Search for the cell housing the specified text and yield its (x, y) center coordinate. 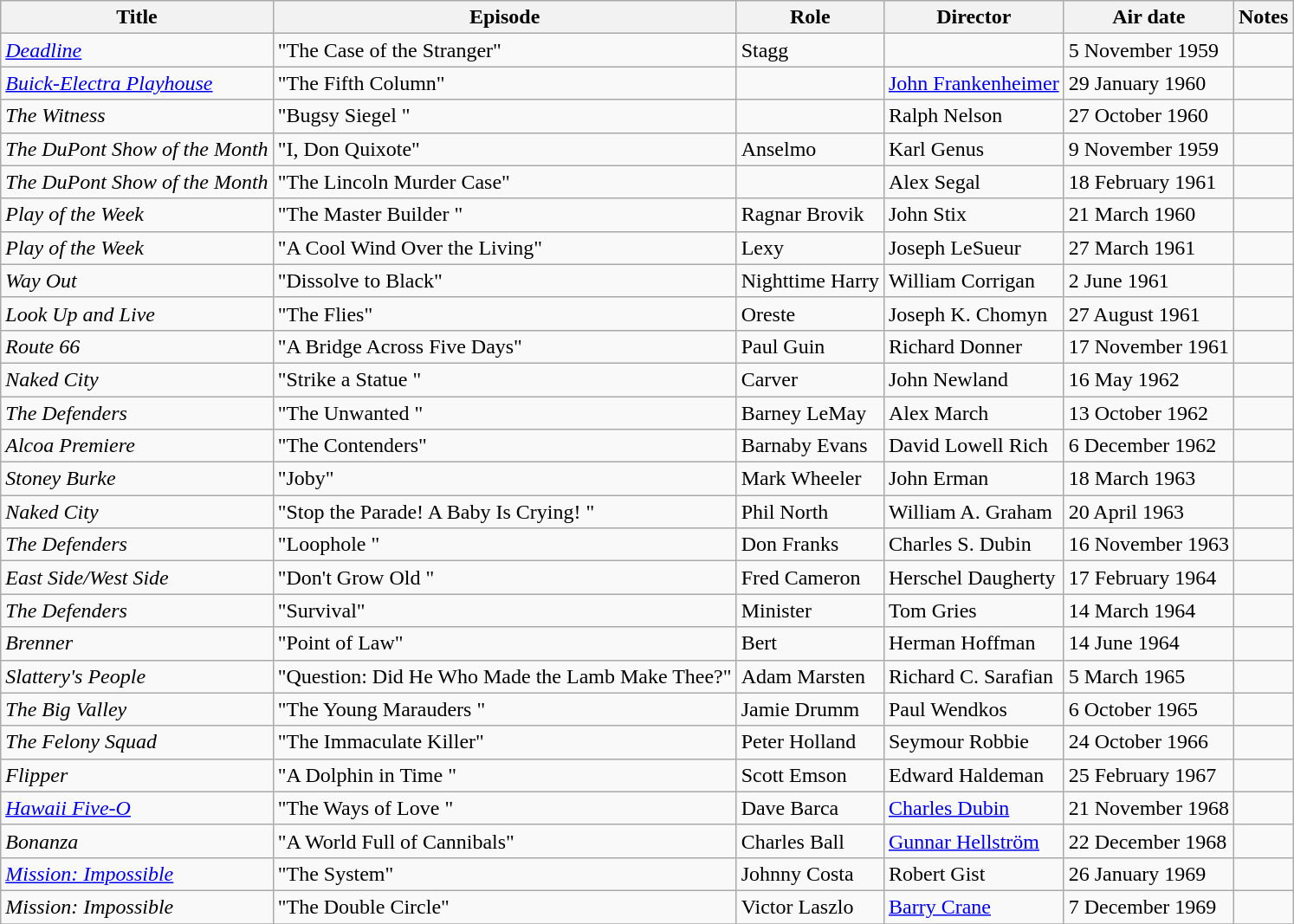
"A World Full of Cannibals" (504, 841)
"Survival" (504, 611)
"A Cool Wind Over the Living" (504, 248)
Karl Genus (974, 149)
Gunnar Hellström (974, 841)
14 March 1964 (1148, 611)
Charles S. Dubin (974, 545)
John Stix (974, 215)
Anselmo (810, 149)
21 March 1960 (1148, 215)
The Big Valley (137, 709)
Air date (1148, 17)
Bonanza (137, 841)
Edward Haldeman (974, 775)
14 June 1964 (1148, 643)
Mark Wheeler (810, 479)
"I, Don Quixote" (504, 149)
5 March 1965 (1148, 676)
"A Dolphin in Time " (504, 775)
5 November 1959 (1148, 50)
Notes (1264, 17)
Route 66 (137, 346)
Slattery's People (137, 676)
John Erman (974, 479)
16 May 1962 (1148, 379)
"The Case of the Stranger" (504, 50)
Don Franks (810, 545)
Phil North (810, 512)
Alex Segal (974, 182)
Barnaby Evans (810, 446)
Johnny Costa (810, 874)
"The Flies" (504, 313)
Peter Holland (810, 742)
26 January 1969 (1148, 874)
"Point of Law" (504, 643)
2 June 1961 (1148, 281)
Paul Wendkos (974, 709)
"The Unwanted " (504, 413)
Look Up and Live (137, 313)
"A Bridge Across Five Days" (504, 346)
25 February 1967 (1148, 775)
Oreste (810, 313)
Hawaii Five-O (137, 808)
Seymour Robbie (974, 742)
Title (137, 17)
Fred Cameron (810, 578)
"Bugsy Siegel " (504, 116)
Director (974, 17)
Role (810, 17)
Richard Donner (974, 346)
29 January 1960 (1148, 83)
Joseph LeSueur (974, 248)
6 December 1962 (1148, 446)
Victor Laszlo (810, 907)
18 February 1961 (1148, 182)
William Corrigan (974, 281)
Minister (810, 611)
Nighttime Harry (810, 281)
Ralph Nelson (974, 116)
27 August 1961 (1148, 313)
"The Contenders" (504, 446)
Way Out (137, 281)
Buick-Electra Playhouse (137, 83)
Charles Ball (810, 841)
"The Lincoln Murder Case" (504, 182)
The Witness (137, 116)
18 March 1963 (1148, 479)
Alcoa Premiere (137, 446)
"The Ways of Love " (504, 808)
Barry Crane (974, 907)
7 December 1969 (1148, 907)
Herschel Daugherty (974, 578)
16 November 1963 (1148, 545)
Herman Hoffman (974, 643)
"The Double Circle" (504, 907)
27 March 1961 (1148, 248)
"The Immaculate Killer" (504, 742)
John Newland (974, 379)
Brenner (137, 643)
Scott Emson (810, 775)
Barney LeMay (810, 413)
13 October 1962 (1148, 413)
Tom Gries (974, 611)
"Loophole " (504, 545)
22 December 1968 (1148, 841)
"Stop the Parade! A Baby Is Crying! " (504, 512)
20 April 1963 (1148, 512)
"Dissolve to Black" (504, 281)
Lexy (810, 248)
Paul Guin (810, 346)
David Lowell Rich (974, 446)
27 October 1960 (1148, 116)
Robert Gist (974, 874)
"The Master Builder " (504, 215)
"Question: Did He Who Made the Lamb Make Thee?" (504, 676)
"The Fifth Column" (504, 83)
24 October 1966 (1148, 742)
Bert (810, 643)
Dave Barca (810, 808)
6 October 1965 (1148, 709)
Stagg (810, 50)
21 November 1968 (1148, 808)
Jamie Drumm (810, 709)
Episode (504, 17)
Alex March (974, 413)
Richard C. Sarafian (974, 676)
"The Young Marauders " (504, 709)
Adam Marsten (810, 676)
Flipper (137, 775)
East Side/West Side (137, 578)
The Felony Squad (137, 742)
Ragnar Brovik (810, 215)
"Don't Grow Old " (504, 578)
Joseph K. Chomyn (974, 313)
John Frankenheimer (974, 83)
"Strike a Statue " (504, 379)
Deadline (137, 50)
17 November 1961 (1148, 346)
Carver (810, 379)
"Joby" (504, 479)
17 February 1964 (1148, 578)
William A. Graham (974, 512)
Charles Dubin (974, 808)
Stoney Burke (137, 479)
9 November 1959 (1148, 149)
"The System" (504, 874)
